Identify which cell holds the provided text, then report its [X, Y] central coordinate. 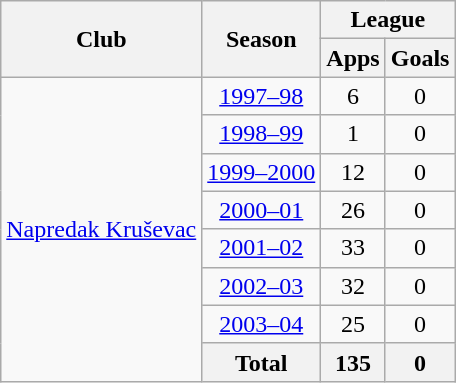
2003–04 [262, 324]
2001–02 [262, 248]
32 [353, 286]
2000–01 [262, 210]
1999–2000 [262, 172]
26 [353, 210]
League [388, 20]
25 [353, 324]
33 [353, 248]
135 [353, 362]
Season [262, 39]
6 [353, 96]
Club [102, 39]
1998–99 [262, 134]
2002–03 [262, 286]
Total [262, 362]
1 [353, 134]
12 [353, 172]
1997–98 [262, 96]
Napredak Kruševac [102, 229]
Apps [353, 58]
Goals [420, 58]
